Return the [X, Y] coordinate for the center point of the cell that contains the specified text.  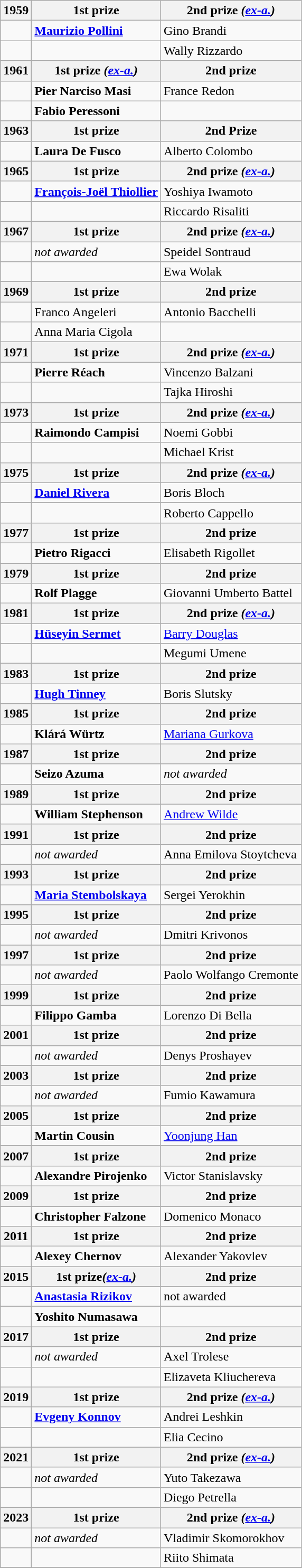
Gino Brandi [231, 31]
Yuto Takezawa [231, 1477]
Martin Cousin [96, 1136]
1997 [16, 955]
Boris Bloch [231, 493]
Maria Stembolskaya [96, 895]
2023 [16, 1517]
Raimondo Campisi [96, 432]
Dmitri Krivonos [231, 935]
Filippo Gamba [96, 1015]
France Redon [231, 91]
Axel Trolese [231, 1357]
1989 [16, 794]
Evgeny Konnov [96, 1417]
Vladimir Skomorokhov [231, 1538]
Christopher Falzone [96, 1216]
Maurizio Pollini [96, 31]
2017 [16, 1337]
Mariana Gurkova [231, 734]
2005 [16, 1116]
1981 [16, 613]
Victor Stanislavsky [231, 1176]
Klárá Würtz [96, 734]
Alexandre Pirojenko [96, 1176]
Alexey Chernov [96, 1257]
Anna Maria Cigola [96, 332]
Yoonjung Han [231, 1136]
Rolf Plagge [96, 593]
Michael Krist [231, 452]
1999 [16, 995]
Andrew Wilde [231, 814]
2015 [16, 1277]
1965 [16, 171]
Yoshito Numasawa [96, 1317]
Denys Proshayev [231, 1055]
1977 [16, 533]
1987 [16, 754]
Pier Narciso Masi [96, 91]
William Stephenson [96, 814]
Anna Emilova Stoytcheva [231, 854]
Speidel Sontraud [231, 252]
1985 [16, 714]
Elisabeth Rigollet [231, 553]
1969 [16, 292]
1961 [16, 71]
Barry Douglas [231, 634]
1st prize (ex-a.) [96, 71]
2009 [16, 1196]
2nd Prize [231, 131]
Hüseyin Sermet [96, 634]
1991 [16, 834]
1st prize(ex-a.) [96, 1277]
Ewa Wolak [231, 272]
Diego Petrella [231, 1497]
Fumio Kawamura [231, 1095]
Daniel Rivera [96, 493]
Paolo Wolfango Cremonte [231, 975]
2021 [16, 1457]
Pietro Rigacci [96, 553]
Pierre Réach [96, 372]
Riito Shimata [231, 1558]
Boris Slutsky [231, 694]
Tajka Hiroshi [231, 392]
Domenico Monaco [231, 1216]
Fabio Peressoni [96, 111]
Seizo Azuma [96, 774]
Andrei Leshkin [231, 1417]
1983 [16, 674]
Anastasia Rizikov [96, 1297]
Giovanni Umberto Battel [231, 593]
2011 [16, 1236]
Antonio Bacchelli [231, 312]
Megumi Umene [231, 654]
1993 [16, 874]
2003 [16, 1075]
2019 [16, 1397]
Sergei Yerokhin [231, 895]
Noemi Gobbi [231, 432]
Roberto Cappello [231, 513]
1963 [16, 131]
Lorenzo Di Bella [231, 1015]
2007 [16, 1156]
1971 [16, 352]
Elizaveta Kliuchereva [231, 1377]
Wally Rizzardo [231, 51]
1967 [16, 231]
Vincenzo Balzani [231, 372]
1973 [16, 412]
Alberto Colombo [231, 151]
François-Joël Thiollier [96, 191]
Elia Cecino [231, 1437]
1975 [16, 473]
Alexander Yakovlev [231, 1257]
1959 [16, 11]
Riccardo Risaliti [231, 211]
1995 [16, 915]
Yoshiya Iwamoto [231, 191]
2001 [16, 1035]
Hugh Tinney [96, 694]
1979 [16, 573]
Franco Angeleri [96, 312]
Laura De Fusco [96, 151]
